Pinpoint the cell where the given text exists, returning its [X, Y] midpoint coordinate. 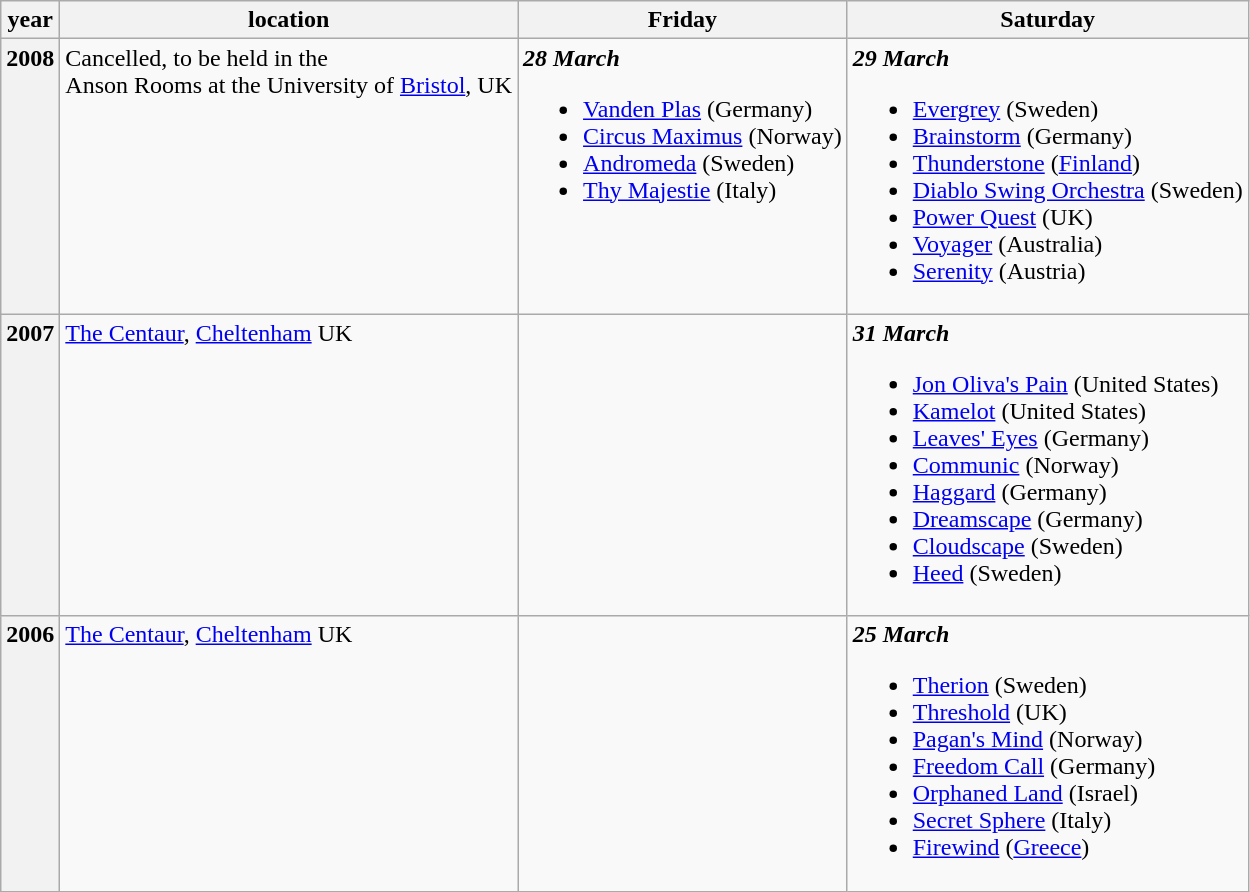
2006 [30, 754]
year [30, 20]
Friday [683, 20]
location [289, 20]
Saturday [1048, 20]
28 MarchVanden Plas (Germany)Circus Maximus (Norway)Andromeda (Sweden)Thy Majestie (Italy) [683, 176]
Cancelled, to be held in theAnson Rooms at the University of Bristol, UK [289, 176]
2008 [30, 176]
25 MarchTherion (Sweden)Threshold (UK)Pagan's Mind (Norway)Freedom Call (Germany)Orphaned Land (Israel)Secret Sphere (Italy)Firewind (Greece) [1048, 754]
2007 [30, 465]
